Scan for the cell matching the given text and deliver its [X, Y] coordinate at center. 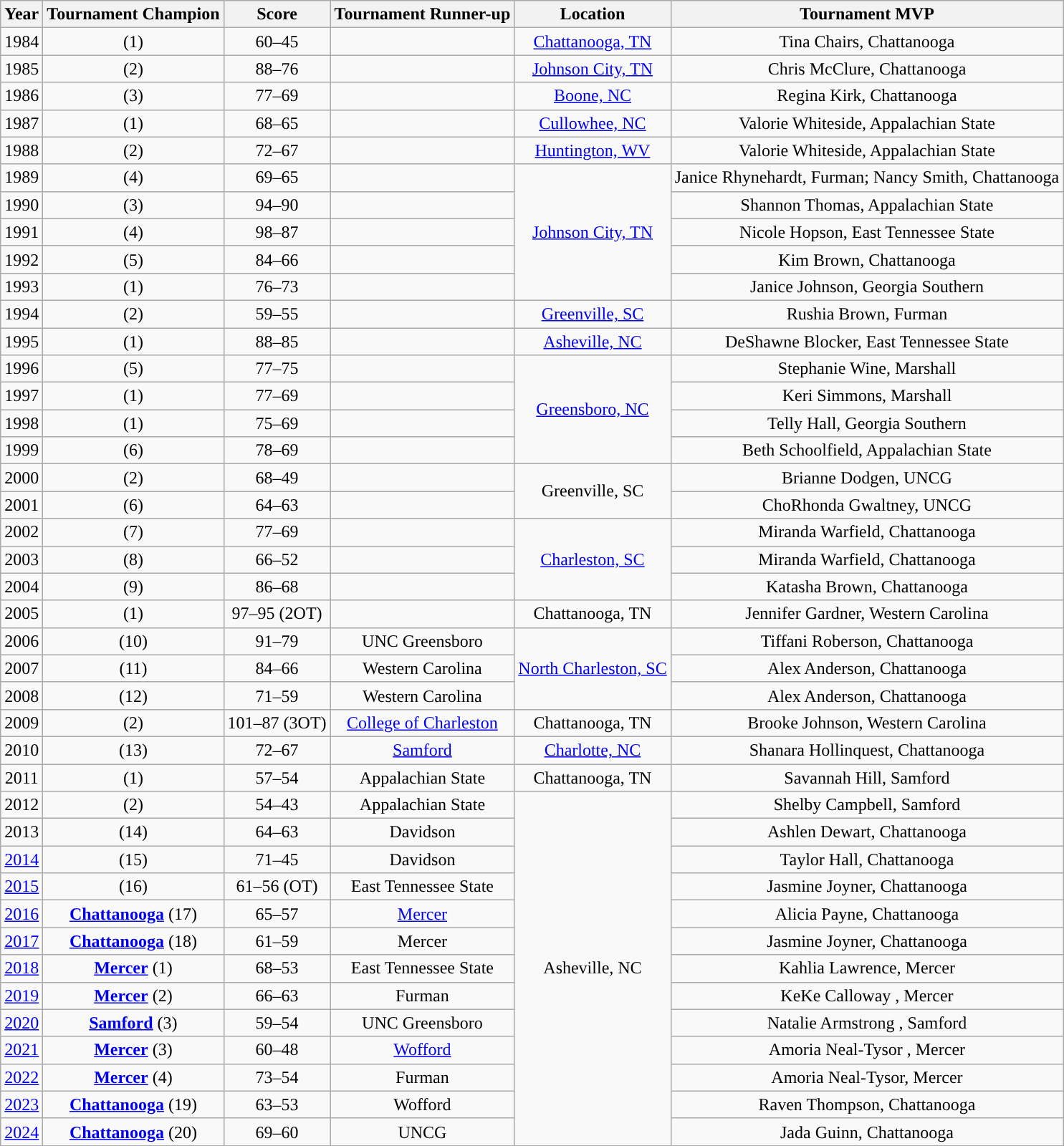
Amoria Neal-Tysor , Mercer [867, 1050]
2015 [21, 887]
Stephanie Wine, Marshall [867, 369]
2005 [21, 614]
69–60 [277, 1132]
1986 [21, 96]
Chattanooga (19) [133, 1104]
Chattanooga (17) [133, 914]
1989 [21, 178]
Nicole Hopson, East Tennessee State [867, 232]
Tiffani Roberson, Chattanooga [867, 641]
98–87 [277, 232]
59–54 [277, 1023]
60–45 [277, 42]
61–59 [277, 941]
Tournament MVP [867, 14]
Keri Simmons, Marshall [867, 396]
101–87 (3OT) [277, 723]
Alicia Payne, Chattanooga [867, 914]
2017 [21, 941]
68–65 [277, 123]
88–85 [277, 342]
2020 [21, 1023]
Tina Chairs, Chattanooga [867, 42]
2007 [21, 668]
Mercer (2) [133, 996]
Charleston, SC [593, 559]
86–68 [277, 587]
Natalie Armstrong , Samford [867, 1023]
65–57 [277, 914]
66–63 [277, 996]
57–54 [277, 777]
1997 [21, 396]
2003 [21, 559]
(15) [133, 860]
68–53 [277, 968]
2006 [21, 641]
(11) [133, 668]
Chattanooga (18) [133, 941]
77–75 [277, 369]
Mercer (1) [133, 968]
78–69 [277, 451]
2009 [21, 723]
Huntington, WV [593, 150]
1991 [21, 232]
1988 [21, 150]
(9) [133, 587]
Jada Guinn, Chattanooga [867, 1132]
Chattanooga (20) [133, 1132]
1992 [21, 259]
Tournament Runner-up [423, 14]
54–43 [277, 805]
2013 [21, 832]
Rushia Brown, Furman [867, 314]
UNCG [423, 1132]
76–73 [277, 286]
Mercer (4) [133, 1077]
North Charleston, SC [593, 668]
Score [277, 14]
Location [593, 14]
1984 [21, 42]
Boone, NC [593, 96]
Regina Kirk, Chattanooga [867, 96]
(8) [133, 559]
1995 [21, 342]
2023 [21, 1104]
1994 [21, 314]
Samford [423, 750]
1999 [21, 451]
2010 [21, 750]
KeKe Calloway , Mercer [867, 996]
91–79 [277, 641]
Cullowhee, NC [593, 123]
75–69 [277, 423]
Telly Hall, Georgia Southern [867, 423]
1993 [21, 286]
(12) [133, 695]
Brianne Dodgen, UNCG [867, 478]
2000 [21, 478]
Tournament Champion [133, 14]
2022 [21, 1077]
1998 [21, 423]
1996 [21, 369]
2024 [21, 1132]
Ashlen Dewart, Chattanooga [867, 832]
2021 [21, 1050]
Shannon Thomas, Appalachian State [867, 205]
(7) [133, 532]
1990 [21, 205]
Janice Johnson, Georgia Southern [867, 286]
88–76 [277, 69]
Jennifer Gardner, Western Carolina [867, 614]
94–90 [277, 205]
2019 [21, 996]
Year [21, 14]
Shelby Campbell, Samford [867, 805]
2002 [21, 532]
Charlotte, NC [593, 750]
2011 [21, 777]
DeShawne Blocker, East Tennessee State [867, 342]
69–65 [277, 178]
Katasha Brown, Chattanooga [867, 587]
(13) [133, 750]
59–55 [277, 314]
71–45 [277, 860]
2018 [21, 968]
2004 [21, 587]
(16) [133, 887]
2001 [21, 505]
2008 [21, 695]
Beth Schoolfield, Appalachian State [867, 451]
Chris McClure, Chattanooga [867, 69]
Janice Rhynehardt, Furman; Nancy Smith, Chattanooga [867, 178]
ChoRhonda Gwaltney, UNCG [867, 505]
Greensboro, NC [593, 410]
Shanara Hollinquest, Chattanooga [867, 750]
71–59 [277, 695]
Samford (3) [133, 1023]
(10) [133, 641]
73–54 [277, 1077]
68–49 [277, 478]
60–48 [277, 1050]
Kim Brown, Chattanooga [867, 259]
61–56 (OT) [277, 887]
1985 [21, 69]
Taylor Hall, Chattanooga [867, 860]
Mercer (3) [133, 1050]
(14) [133, 832]
66–52 [277, 559]
2012 [21, 805]
63–53 [277, 1104]
1987 [21, 123]
College of Charleston [423, 723]
Amoria Neal-Tysor, Mercer [867, 1077]
2014 [21, 860]
Brooke Johnson, Western Carolina [867, 723]
Kahlia Lawrence, Mercer [867, 968]
2016 [21, 914]
Savannah Hill, Samford [867, 777]
Raven Thompson, Chattanooga [867, 1104]
97–95 (2OT) [277, 614]
